Capture the cell that displays the provided text and extract its [X, Y] central coordinate. 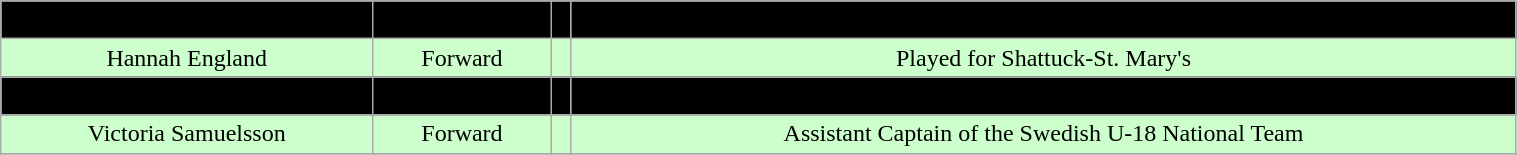
Attended Minnetonka (MN) High School [1044, 20]
Meike Meilleur [187, 96]
Hannah England [187, 58]
Attended St. Mary's Academy [1044, 96]
Kelsey Crow [187, 20]
Victoria Samuelsson [187, 134]
Defender [462, 20]
Assistant Captain of the Swedish U-18 National Team [1044, 134]
Played for Shattuck-St. Mary's [1044, 58]
